Output the (x, y) coordinate of the center of the cell containing the given text.  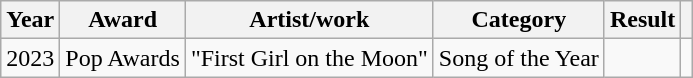
Award (123, 20)
"First Girl on the Moon" (309, 58)
2023 (30, 58)
Result (642, 20)
Category (518, 20)
Pop Awards (123, 58)
Year (30, 20)
Artist/work (309, 20)
Song of the Year (518, 58)
